From the cell containing the given text, extract its center point as (X, Y) coordinate. 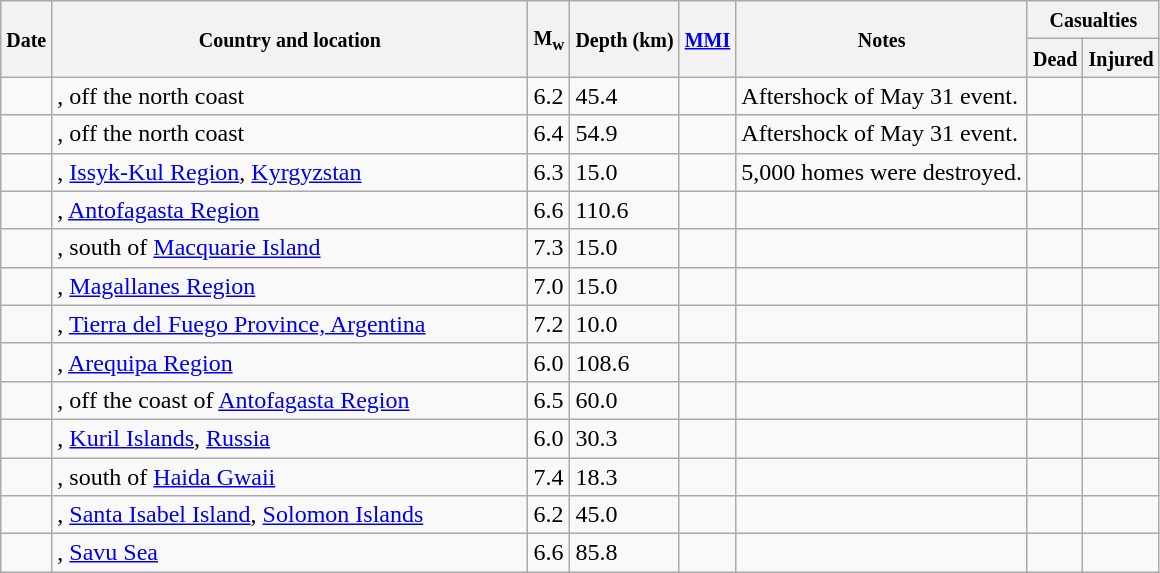
5,000 homes were destroyed. (882, 172)
18.3 (624, 477)
108.6 (624, 362)
7.4 (549, 477)
85.8 (624, 553)
MMI (708, 39)
, south of Macquarie Island (290, 248)
60.0 (624, 400)
Date (26, 39)
, Kuril Islands, Russia (290, 438)
7.3 (549, 248)
Mw (549, 39)
110.6 (624, 210)
45.0 (624, 515)
6.3 (549, 172)
Depth (km) (624, 39)
6.5 (549, 400)
, Antofagasta Region (290, 210)
, off the coast of Antofagasta Region (290, 400)
45.4 (624, 96)
, Tierra del Fuego Province, Argentina (290, 324)
Casualties (1093, 20)
Injured (1121, 58)
7.0 (549, 286)
Notes (882, 39)
10.0 (624, 324)
, Magallanes Region (290, 286)
6.4 (549, 134)
54.9 (624, 134)
, Savu Sea (290, 553)
, Santa Isabel Island, Solomon Islands (290, 515)
, Issyk-Kul Region, Kyrgyzstan (290, 172)
Country and location (290, 39)
Dead (1055, 58)
, Arequipa Region (290, 362)
7.2 (549, 324)
, south of Haida Gwaii (290, 477)
30.3 (624, 438)
